Return the [x, y] coordinate for the center point of the cell that contains the specified text.  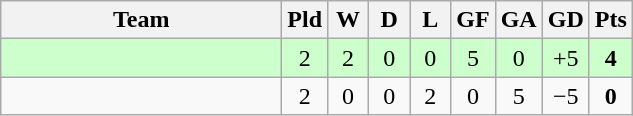
+5 [566, 58]
−5 [566, 96]
Pld [305, 20]
D [390, 20]
GF [473, 20]
Team [142, 20]
W [348, 20]
L [430, 20]
4 [610, 58]
GD [566, 20]
GA [518, 20]
Pts [610, 20]
